Search for the cell housing the specified text and yield its [x, y] center coordinate. 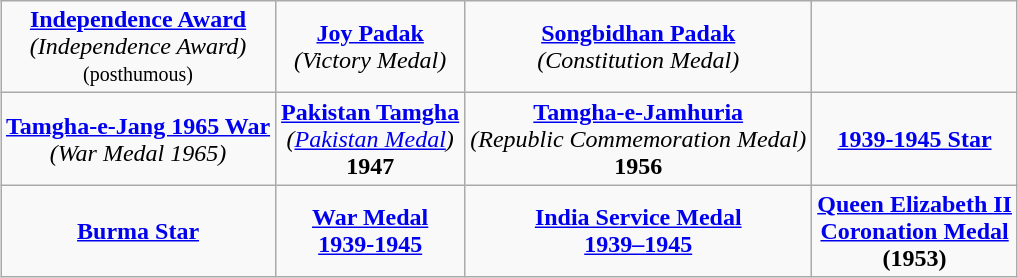
India Service Medal1939–1945 [638, 231]
Tamgha-e-Jang 1965 War(War Medal 1965) [138, 139]
War Medal1939-1945 [370, 231]
Burma Star [138, 231]
Joy Padak(Victory Medal) [370, 47]
Pakistan Tamgha(Pakistan Medal)1947 [370, 139]
1939-1945 Star [915, 139]
Tamgha-e-Jamhuria(Republic Commemoration Medal)1956 [638, 139]
Songbidhan Padak(Constitution Medal) [638, 47]
Independence Award(Independence Award)(posthumous) [138, 47]
Queen Elizabeth IICoronation Medal(1953) [915, 231]
